Find where the given text appears and provide that cell's center as [X, Y] coordinate. 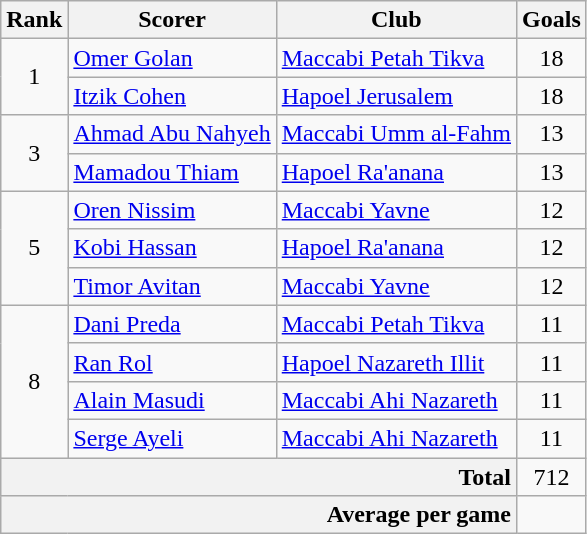
5 [34, 248]
Scorer [172, 20]
Ran Rol [172, 362]
Kobi Hassan [172, 248]
Oren Nissim [172, 210]
Rank [34, 20]
Maccabi Umm al-Fahm [396, 134]
Ahmad Abu Nahyeh [172, 134]
Omer Golan [172, 58]
Goals [552, 20]
Hapoel Jerusalem [396, 96]
8 [34, 381]
Hapoel Nazareth Illit [396, 362]
712 [552, 477]
Alain Masudi [172, 400]
Timor Avitan [172, 286]
Mamadou Thiam [172, 172]
Itzik Cohen [172, 96]
1 [34, 77]
Dani Preda [172, 324]
Club [396, 20]
Total [259, 477]
3 [34, 153]
Average per game [259, 515]
Serge Ayeli [172, 438]
